Pinpoint the cell where the given text exists, returning its [x, y] midpoint coordinate. 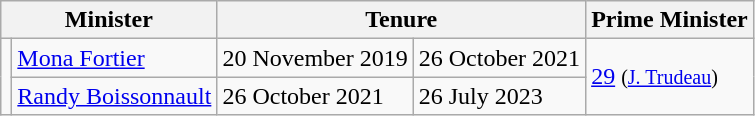
Minister [109, 20]
26 July 2023 [499, 96]
Tenure [402, 20]
20 November 2019 [315, 58]
29 (J. Trudeau) [670, 77]
Prime Minister [670, 20]
Mona Fortier [114, 58]
Randy Boissonnault [114, 96]
